Return (X, Y) of the center of cell containing provided text 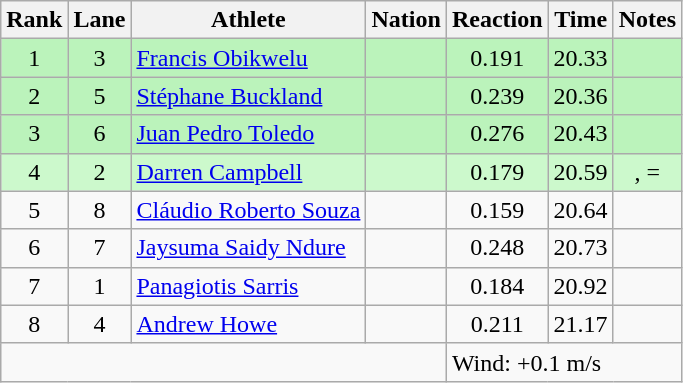
20.92 (580, 286)
Wind: +0.1 m/s (564, 362)
0.191 (497, 58)
Time (580, 20)
0.276 (497, 134)
0.239 (497, 96)
20.36 (580, 96)
0.248 (497, 248)
Darren Campbell (248, 172)
Andrew Howe (248, 324)
Francis Obikwelu (248, 58)
21.17 (580, 324)
Rank (34, 20)
Panagiotis Sarris (248, 286)
0.184 (497, 286)
Notes (647, 20)
20.59 (580, 172)
Jaysuma Saidy Ndure (248, 248)
Stéphane Buckland (248, 96)
20.43 (580, 134)
Nation (406, 20)
0.159 (497, 210)
20.33 (580, 58)
20.64 (580, 210)
Lane (100, 20)
Reaction (497, 20)
Athlete (248, 20)
Juan Pedro Toledo (248, 134)
Cláudio Roberto Souza (248, 210)
20.73 (580, 248)
0.211 (497, 324)
0.179 (497, 172)
, = (647, 172)
